Provide the (x, y) coordinate of the cell's center where the given text is located.  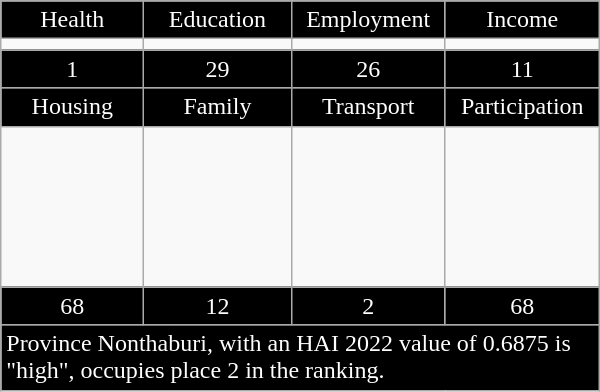
29 (218, 69)
Income (522, 20)
26 (368, 69)
Employment (368, 20)
1 (72, 69)
11 (522, 69)
2 (368, 306)
Province Nonthaburi, with an HAI 2022 value of 0.6875 is "high", occupies place 2 in the ranking. (300, 358)
12 (218, 306)
Education (218, 20)
Housing (72, 107)
Family (218, 107)
Health (72, 20)
Participation (522, 107)
Transport (368, 107)
